Pinpoint the cell where the given text exists, returning its (X, Y) midpoint coordinate. 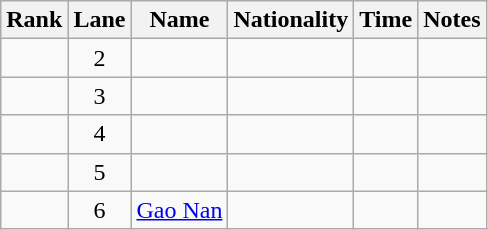
Lane (100, 20)
Rank (34, 20)
Name (180, 20)
2 (100, 58)
Notes (452, 20)
6 (100, 210)
4 (100, 134)
5 (100, 172)
Nationality (291, 20)
3 (100, 96)
Gao Nan (180, 210)
Time (386, 20)
